From the cell containing the given text, extract its center point as [x, y] coordinate. 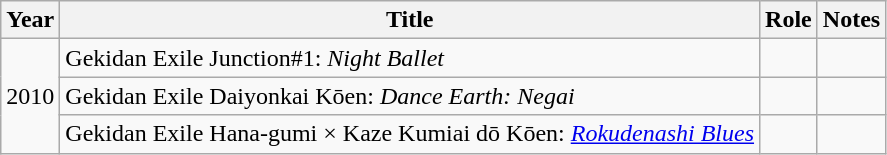
Role [789, 20]
Notes [851, 20]
Year [30, 20]
Title [410, 20]
Gekidan Exile Hana-gumi × Kaze Kumiai dō Kōen: Rokudenashi Blues [410, 134]
2010 [30, 96]
Gekidan Exile Daiyonkai Kōen: Dance Earth: Negai [410, 96]
Gekidan Exile Junction#1: Night Ballet [410, 58]
